Capture the cell that displays the provided text and extract its [x, y] central coordinate. 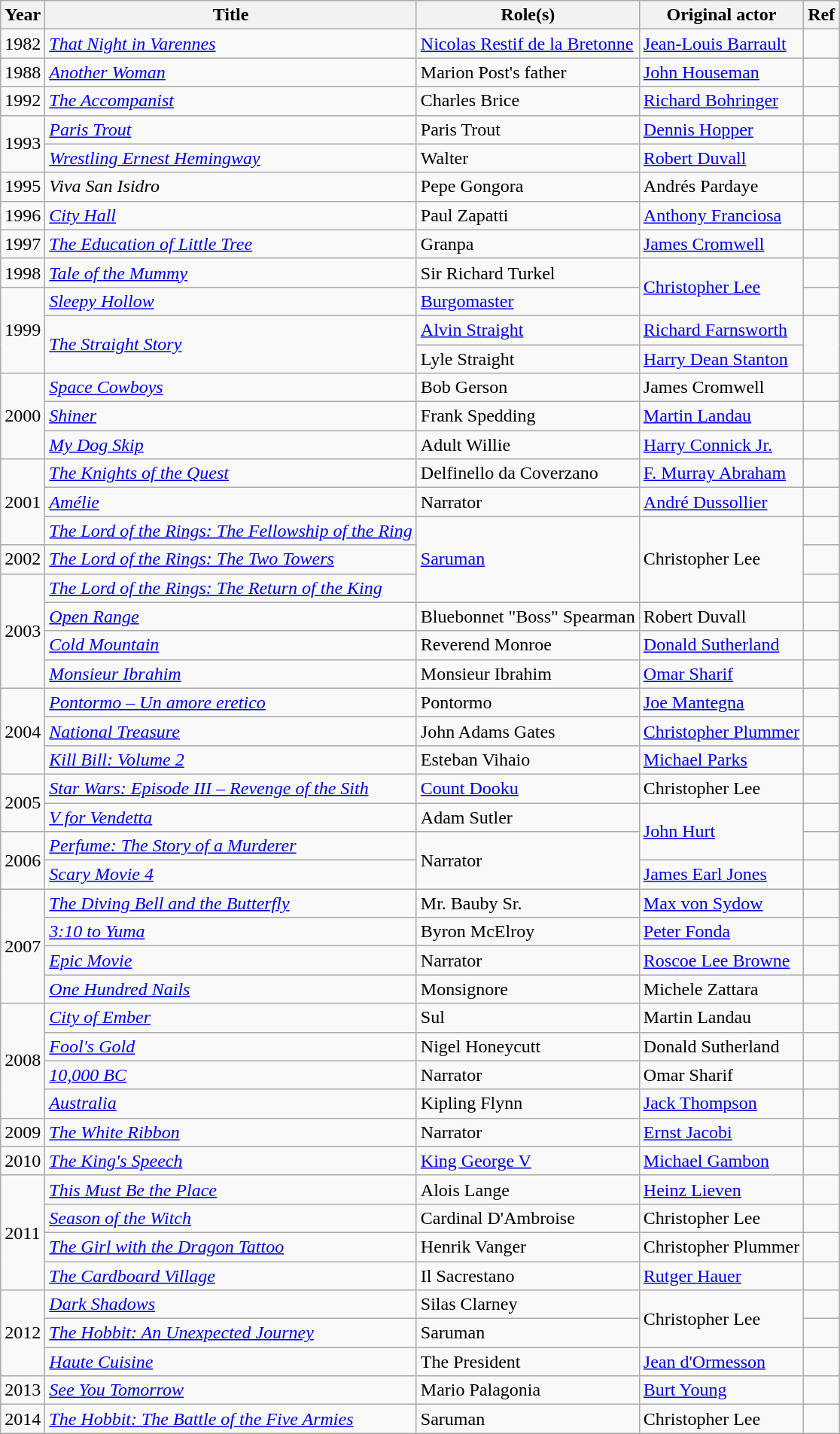
1996 [23, 215]
2001 [23, 502]
Australia [231, 1104]
Burt Young [721, 1390]
1992 [23, 101]
Shiner [231, 416]
Wrestling Ernest Hemingway [231, 158]
Heinz Lieven [721, 1189]
Richard Bohringer [721, 101]
Amélie [231, 502]
Il Sacrestano [528, 1276]
Alvin Straight [528, 330]
James Earl Jones [721, 875]
King George V [528, 1161]
Epic Movie [231, 961]
1982 [23, 44]
2004 [23, 731]
F. Murray Abraham [721, 473]
Paul Zapatti [528, 215]
That Night in Varennes [231, 44]
2006 [23, 860]
V for Vendetta [231, 817]
1999 [23, 330]
Henrik Vanger [528, 1247]
Haute Cuisine [231, 1362]
2003 [23, 631]
City Hall [231, 215]
The Lord of the Rings: The Fellowship of the Ring [231, 531]
Ref [822, 15]
Open Range [231, 617]
Esteban Vihaio [528, 760]
1988 [23, 72]
Jean d'Ormesson [721, 1362]
Harry Dean Stanton [721, 359]
Burgomaster [528, 301]
Pontormo – Un amore eretico [231, 702]
The Cardboard Village [231, 1276]
Count Dooku [528, 788]
Nigel Honeycutt [528, 1046]
2013 [23, 1390]
1995 [23, 187]
Richard Farnsworth [721, 330]
The Knights of the Quest [231, 473]
1997 [23, 244]
Ernst Jacobi [721, 1132]
My Dog Skip [231, 445]
2008 [23, 1061]
Reverend Monroe [528, 645]
3:10 to Yuma [231, 932]
Frank Spedding [528, 416]
The President [528, 1362]
Cardinal D'Ambroise [528, 1218]
2010 [23, 1161]
Title [231, 15]
The Lord of the Rings: The Two Towers [231, 559]
2009 [23, 1132]
John Hurt [721, 831]
Dennis Hopper [721, 129]
André Dussollier [721, 502]
Marion Post's father [528, 72]
Mario Palagonia [528, 1390]
Fool's Gold [231, 1046]
Byron McElroy [528, 932]
Role(s) [528, 15]
This Must Be the Place [231, 1189]
Delfinello da Coverzano [528, 473]
Kipling Flynn [528, 1104]
Rutger Hauer [721, 1276]
Roscoe Lee Browne [721, 961]
See You Tomorrow [231, 1390]
Perfume: The Story of a Murderer [231, 846]
Andrés Pardaye [721, 187]
Alois Lange [528, 1189]
Kill Bill: Volume 2 [231, 760]
2007 [23, 946]
Dark Shadows [231, 1305]
Pepe Gongora [528, 187]
Michael Gambon [721, 1161]
Bob Gerson [528, 388]
Bluebonnet "Boss" Spearman [528, 617]
Pontormo [528, 702]
Another Woman [231, 72]
Tale of the Mummy [231, 272]
Granpa [528, 244]
2014 [23, 1419]
One Hundred Nails [231, 989]
The King's Speech [231, 1161]
Viva San Isidro [231, 187]
The White Ribbon [231, 1132]
Lyle Straight [528, 359]
10,000 BC [231, 1075]
Peter Fonda [721, 932]
John Adams Gates [528, 731]
Sir Richard Turkel [528, 272]
Michael Parks [721, 760]
Silas Clarney [528, 1305]
Space Cowboys [231, 388]
Michele Zattara [721, 989]
The Straight Story [231, 344]
The Diving Bell and the Butterfly [231, 903]
Walter [528, 158]
2012 [23, 1333]
Jack Thompson [721, 1104]
1998 [23, 272]
2011 [23, 1232]
Anthony Franciosa [721, 215]
Mr. Bauby Sr. [528, 903]
The Hobbit: The Battle of the Five Armies [231, 1419]
The Accompanist [231, 101]
2005 [23, 802]
Year [23, 15]
Season of the Witch [231, 1218]
The Hobbit: An Unexpected Journey [231, 1333]
National Treasure [231, 731]
Scary Movie 4 [231, 875]
Sleepy Hollow [231, 301]
Nicolas Restif de la Bretonne [528, 44]
Max von Sydow [721, 903]
The Lord of the Rings: The Return of the King [231, 588]
1993 [23, 144]
Sul [528, 1018]
The Education of Little Tree [231, 244]
Adult Willie [528, 445]
The Girl with the Dragon Tattoo [231, 1247]
Charles Brice [528, 101]
City of Ember [231, 1018]
Joe Mantegna [721, 702]
Cold Mountain [231, 645]
2002 [23, 559]
Jean-Louis Barrault [721, 44]
Star Wars: Episode III – Revenge of the Sith [231, 788]
Adam Sutler [528, 817]
Harry Connick Jr. [721, 445]
Original actor [721, 15]
Monsignore [528, 989]
2000 [23, 416]
John Houseman [721, 72]
